Output the (X, Y) coordinate of the center of the cell containing the given text.  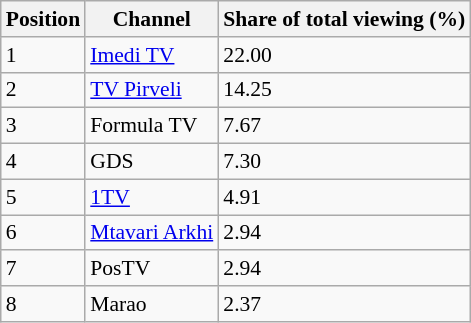
Mtavari Arkhi (152, 233)
2 (43, 90)
7 (43, 269)
1 (43, 55)
Marao (152, 304)
TV Pirveli (152, 90)
6 (43, 233)
8 (43, 304)
2.37 (344, 304)
3 (43, 126)
4 (43, 162)
1TV (152, 197)
14.25 (344, 90)
22.00 (344, 55)
Channel (152, 19)
GDS (152, 162)
PosTV (152, 269)
5 (43, 197)
Share of total viewing (%) (344, 19)
4.91 (344, 197)
Formula TV (152, 126)
Imedi TV (152, 55)
7.30 (344, 162)
Position (43, 19)
7.67 (344, 126)
